Detect which cell encompasses the target text, then output its (x, y) center coordinate. 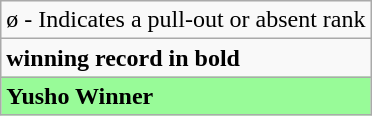
ø - Indicates a pull-out or absent rank (186, 20)
winning record in bold (186, 58)
Yusho Winner (186, 96)
